Provide the [x, y] coordinate of the cell's center where the given text is located.  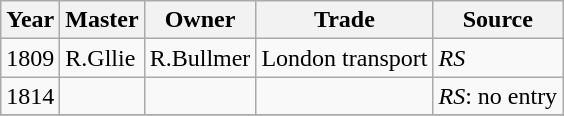
RS: no entry [498, 96]
Trade [344, 20]
1814 [30, 96]
R.Gllie [102, 58]
1809 [30, 58]
Owner [200, 20]
Year [30, 20]
London transport [344, 58]
RS [498, 58]
R.Bullmer [200, 58]
Source [498, 20]
Master [102, 20]
